Search for the cell housing the specified text and yield its [x, y] center coordinate. 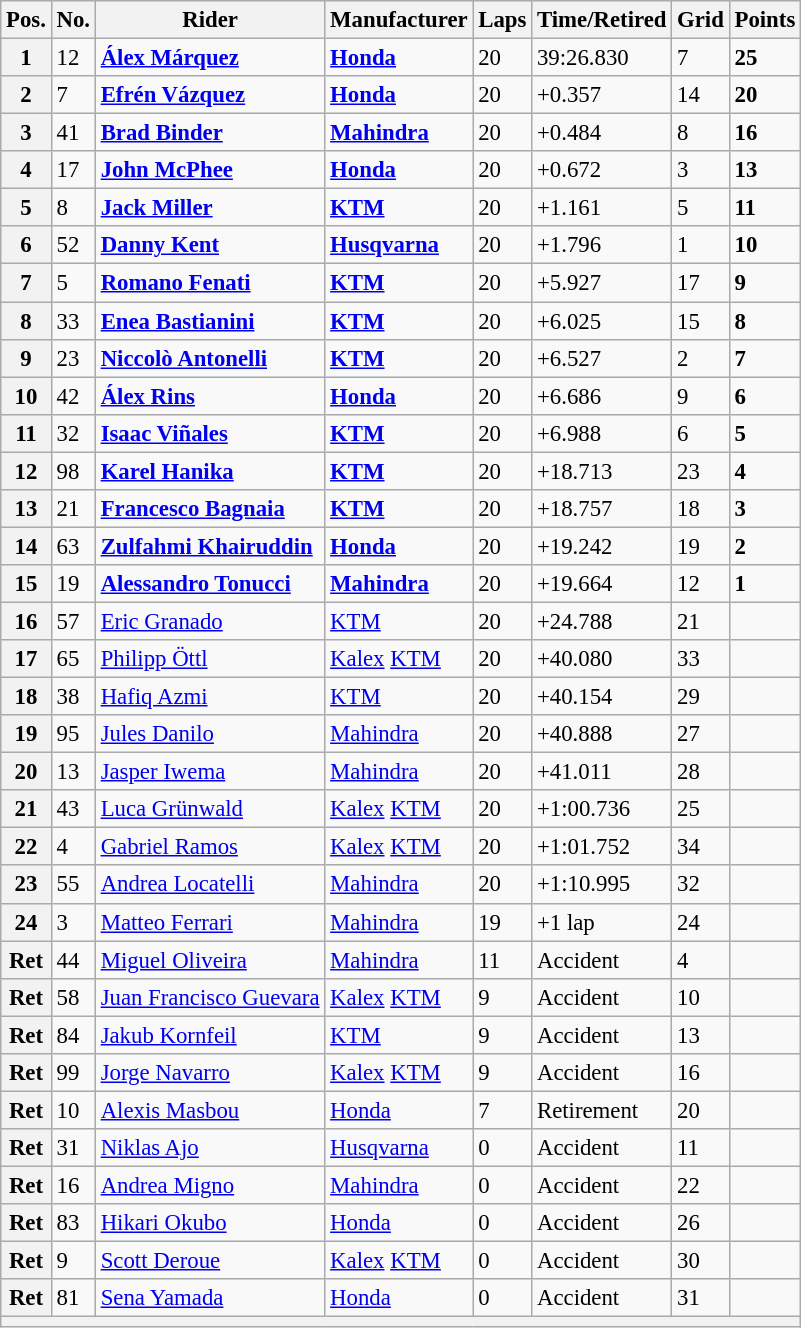
Retirement [602, 1110]
Matteo Ferrari [210, 922]
Jules Danilo [210, 734]
+24.788 [602, 621]
Brad Binder [210, 133]
Hikari Okubo [210, 1223]
+18.713 [602, 471]
Jorge Navarro [210, 1073]
99 [73, 1073]
29 [700, 697]
Zulfahmi Khairuddin [210, 546]
Jakub Kornfeil [210, 1035]
Álex Rins [210, 396]
John McPhee [210, 170]
38 [73, 697]
+1:00.736 [602, 809]
Karel Hanika [210, 471]
+1.161 [602, 208]
Grid [700, 20]
81 [73, 1298]
Francesco Bagnaia [210, 509]
Pos. [26, 20]
98 [73, 471]
+1 lap [602, 922]
Niklas Ajo [210, 1148]
55 [73, 885]
Alessandro Tonucci [210, 584]
+41.011 [602, 772]
Gabriel Ramos [210, 847]
Sena Yamada [210, 1298]
+1.796 [602, 245]
Isaac Viñales [210, 433]
Philipp Öttl [210, 659]
+5.927 [602, 283]
58 [73, 997]
+19.242 [602, 546]
Luca Grünwald [210, 809]
Danny Kent [210, 245]
+19.664 [602, 584]
42 [73, 396]
+40.080 [602, 659]
+6.025 [602, 321]
Efrén Vázquez [210, 95]
Rider [210, 20]
+0.672 [602, 170]
Andrea Migno [210, 1185]
Hafiq Azmi [210, 697]
52 [73, 245]
+18.757 [602, 509]
Enea Bastianini [210, 321]
41 [73, 133]
+6.527 [602, 358]
Alexis Masbou [210, 1110]
+0.484 [602, 133]
30 [700, 1261]
+40.888 [602, 734]
57 [73, 621]
Manufacturer [399, 20]
+1:01.752 [602, 847]
26 [700, 1223]
Juan Francisco Guevara [210, 997]
43 [73, 809]
+0.357 [602, 95]
+6.988 [602, 433]
Niccolò Antonelli [210, 358]
39:26.830 [602, 58]
Scott Deroue [210, 1261]
Jasper Iwema [210, 772]
+1:10.995 [602, 885]
28 [700, 772]
27 [700, 734]
Miguel Oliveira [210, 960]
Andrea Locatelli [210, 885]
84 [73, 1035]
No. [73, 20]
Romano Fenati [210, 283]
95 [73, 734]
65 [73, 659]
34 [700, 847]
Laps [502, 20]
Jack Miller [210, 208]
83 [73, 1223]
44 [73, 960]
Eric Granado [210, 621]
+40.154 [602, 697]
+6.686 [602, 396]
Time/Retired [602, 20]
Álex Márquez [210, 58]
Points [764, 20]
63 [73, 546]
